Locate the cell with the specified text and output its (x, y) center coordinate. 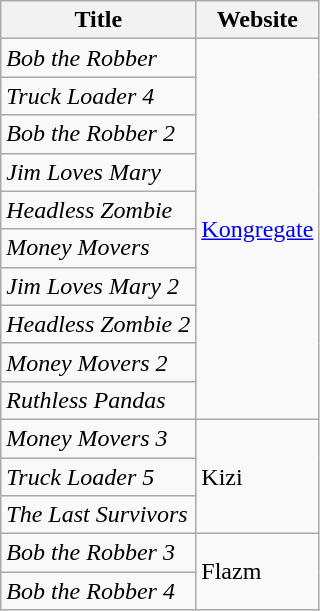
Jim Loves Mary 2 (98, 286)
Truck Loader 4 (98, 96)
Bob the Robber 3 (98, 553)
Headless Zombie 2 (98, 324)
Money Movers 3 (98, 438)
Headless Zombie (98, 210)
Kizi (258, 476)
The Last Survivors (98, 515)
Title (98, 20)
Bob the Robber 2 (98, 134)
Money Movers 2 (98, 362)
Money Movers (98, 248)
Kongregate (258, 230)
Website (258, 20)
Jim Loves Mary (98, 172)
Bob the Robber 4 (98, 591)
Ruthless Pandas (98, 400)
Bob the Robber (98, 58)
Flazm (258, 572)
Truck Loader 5 (98, 477)
